Locate the cell with the specified text and output its (X, Y) center coordinate. 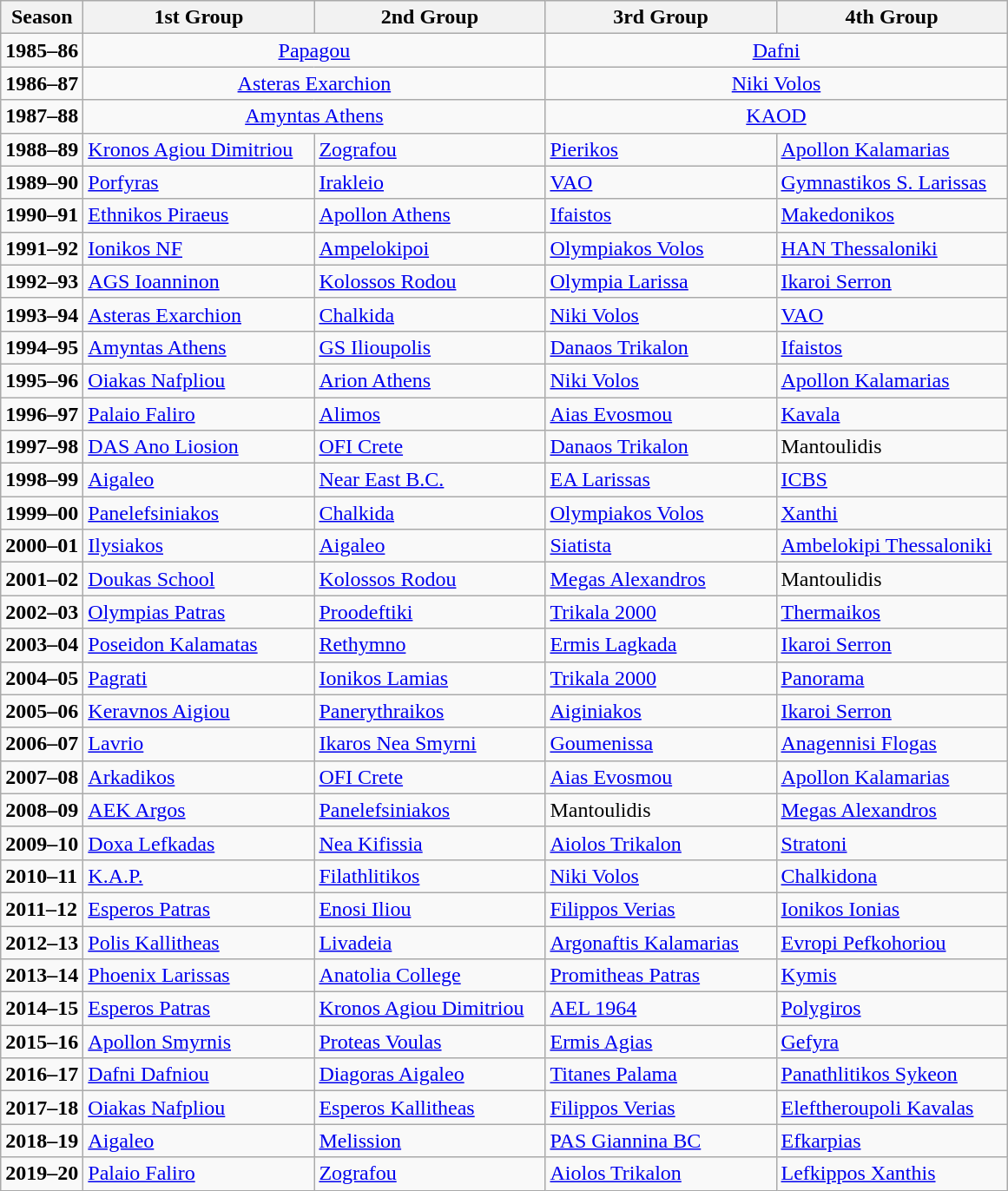
Enosi Iliou (430, 909)
Polygiros (892, 1009)
2015–16 (42, 1042)
Kymis (892, 976)
Arion Athens (430, 380)
Xanthi (892, 513)
1997–98 (42, 447)
Livadeia (430, 942)
Apollon Athens (430, 215)
2011–12 (42, 909)
Ermis Lagkada (661, 645)
AEL 1964 (661, 1009)
Gefyra (892, 1042)
Siatista (661, 546)
1990–91 (42, 215)
2018–19 (42, 1141)
2013–14 (42, 976)
Porfyras (199, 182)
Diagoras Aigaleo (430, 1075)
2016–17 (42, 1075)
Anatolia College (430, 976)
Makedonikos (892, 215)
1985–86 (42, 50)
Promitheas Patras (661, 976)
Goumenissa (661, 744)
Stratoni (892, 843)
Panerythraikos (430, 711)
Ethnikos Piraeus (199, 215)
2009–10 (42, 843)
Panathlitikos Sykeon (892, 1075)
Titanes Palama (661, 1075)
Ionikos Ionias (892, 909)
1995–96 (42, 380)
Keravnos Aigiou (199, 711)
Pierikos (661, 149)
Irakleio (430, 182)
1996–97 (42, 414)
1991–92 (42, 248)
2017–18 (42, 1108)
1994–95 (42, 347)
AGS Ioanninon (199, 281)
Ermis Agias (661, 1042)
2000–01 (42, 546)
Ilysiakos (199, 546)
KAOD (776, 116)
Ionikos NF (199, 248)
Lavrio (199, 744)
1993–94 (42, 314)
2004–05 (42, 678)
Ikaros Nea Smyrni (430, 744)
Doukas School (199, 579)
Olympia Larissa (661, 281)
1st Group (199, 17)
Ampelokipoi (430, 248)
2019–20 (42, 1174)
2005–06 (42, 711)
2003–04 (42, 645)
1989–90 (42, 182)
Season (42, 17)
Esperos Kallitheas (430, 1108)
4th Group (892, 17)
1999–00 (42, 513)
Proodeftiki (430, 612)
Melission (430, 1141)
3rd Group (661, 17)
Ambelokipi Thessaloniki (892, 546)
PAS Giannina BC (661, 1141)
HAN Thessaloniki (892, 248)
GS Ilioupolis (430, 347)
Rethymno (430, 645)
Dafni (776, 50)
DAS Ano Liosion (199, 447)
Nea Kifissia (430, 843)
Argonaftis Kalamarias (661, 942)
2008–09 (42, 810)
Efkarpias (892, 1141)
Proteas Voulas (430, 1042)
K.A.P. (199, 876)
2007–08 (42, 777)
EA Larissas (661, 480)
Chalkidona (892, 876)
2002–03 (42, 612)
Filathlitikos (430, 876)
1998–99 (42, 480)
2012–13 (42, 942)
Evropi Pefkohoriou (892, 942)
ICBS (892, 480)
Olympias Patras (199, 612)
Anagennisi Flogas (892, 744)
Phoenix Larissas (199, 976)
Polis Kallitheas (199, 942)
2010–11 (42, 876)
Arkadikos (199, 777)
Gymnastikos S. Larissas (892, 182)
Near East B.C. (430, 480)
Alimos (430, 414)
Pagrati (199, 678)
Papagou (314, 50)
Kavala (892, 414)
Dafni Dafniou (199, 1075)
2006–07 (42, 744)
2001–02 (42, 579)
Ionikos Lamias (430, 678)
1992–93 (42, 281)
Eleftheroupoli Kavalas (892, 1108)
AEK Argos (199, 810)
Lefkippos Xanthis (892, 1174)
Apollon Smyrnis (199, 1042)
Doxa Lefkadas (199, 843)
Thermaikos (892, 612)
Poseidon Kalamatas (199, 645)
Aiginiakos (661, 711)
1987–88 (42, 116)
1986–87 (42, 83)
1988–89 (42, 149)
2nd Group (430, 17)
2014–15 (42, 1009)
Panorama (892, 678)
